Provide the (X, Y) coordinate of the cell's center where the given text is located.  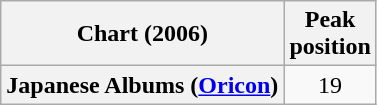
19 (330, 85)
Japanese Albums (Oricon) (142, 85)
Peakposition (330, 34)
Chart (2006) (142, 34)
